From the cell containing the given text, extract its center point as [X, Y] coordinate. 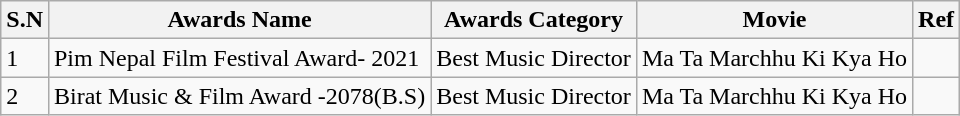
2 [25, 96]
Awards Category [534, 20]
Movie [774, 20]
Awards Name [239, 20]
S.N [25, 20]
1 [25, 58]
Ref [936, 20]
Pim Nepal Film Festival Award- 2021 [239, 58]
Birat Music & Film Award -2078(B.S) [239, 96]
